Locate the cell with the specified text and output its [X, Y] center coordinate. 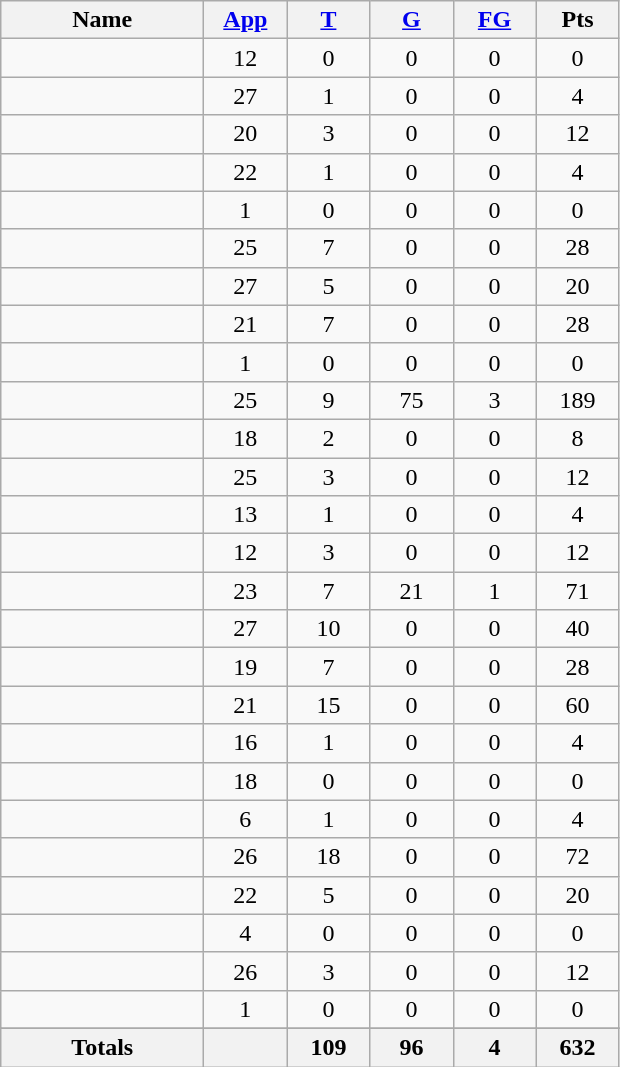
G [412, 20]
16 [246, 743]
8 [578, 438]
19 [246, 667]
23 [246, 591]
189 [578, 400]
15 [328, 705]
10 [328, 629]
75 [412, 400]
Pts [578, 20]
2 [328, 438]
40 [578, 629]
72 [578, 857]
632 [578, 1047]
60 [578, 705]
App [246, 20]
71 [578, 591]
T [328, 20]
Name [102, 20]
9 [328, 400]
Totals [102, 1047]
109 [328, 1047]
96 [412, 1047]
13 [246, 515]
FG [494, 20]
6 [246, 819]
